Locate the cell with the specified text and output its [X, Y] center coordinate. 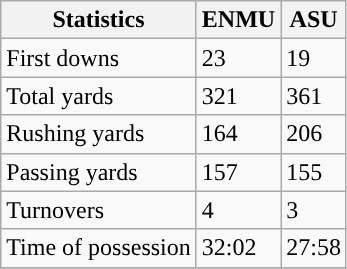
4 [238, 210]
206 [314, 134]
First downs [99, 58]
Turnovers [99, 210]
27:58 [314, 248]
ENMU [238, 20]
Statistics [99, 20]
164 [238, 134]
155 [314, 172]
Rushing yards [99, 134]
32:02 [238, 248]
361 [314, 96]
ASU [314, 20]
321 [238, 96]
23 [238, 58]
Passing yards [99, 172]
Time of possession [99, 248]
Total yards [99, 96]
157 [238, 172]
19 [314, 58]
3 [314, 210]
